Locate the cell with the specified text and output its (X, Y) center coordinate. 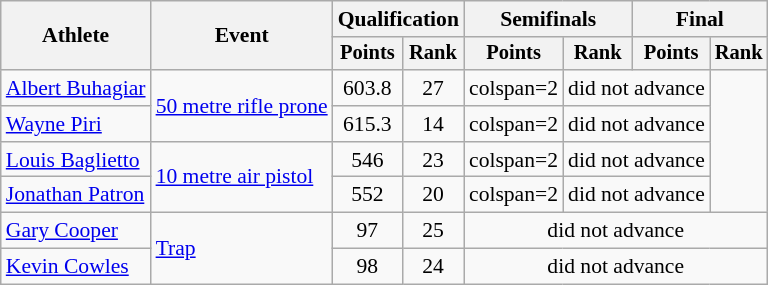
546 (368, 160)
Louis Baglietto (76, 160)
Jonathan Patron (76, 195)
603.8 (368, 88)
27 (433, 88)
14 (433, 124)
Wayne Piri (76, 124)
552 (368, 195)
50 metre rifle prone (242, 106)
Final (700, 19)
Event (242, 36)
98 (368, 267)
Trap (242, 248)
10 metre air pistol (242, 178)
Athlete (76, 36)
615.3 (368, 124)
20 (433, 195)
Gary Cooper (76, 231)
25 (433, 231)
Kevin Cowles (76, 267)
24 (433, 267)
23 (433, 160)
Semifinals (548, 19)
Albert Buhagiar (76, 88)
Qualification (398, 19)
97 (368, 231)
